Return (X, Y) of the center of cell containing provided text 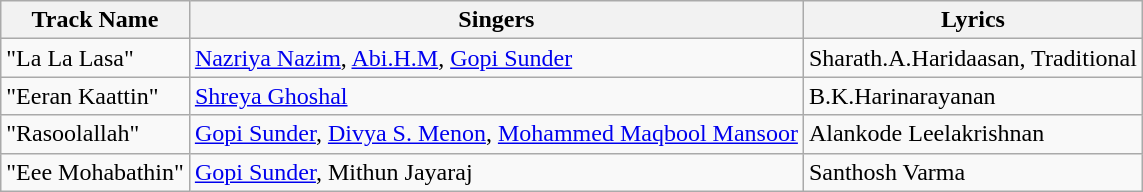
Gopi Sunder, Divya S. Menon, Mohammed Maqbool Mansoor (496, 134)
Nazriya Nazim, Abi.H.M, Gopi Sunder (496, 58)
Gopi Sunder, Mithun Jayaraj (496, 172)
"Eee Mohabathin" (96, 172)
"La La Lasa" (96, 58)
Singers (496, 20)
Shreya Ghoshal (496, 96)
Santhosh Varma (972, 172)
Lyrics (972, 20)
Track Name (96, 20)
Alankode Leelakrishnan (972, 134)
Sharath.A.Haridaasan, Traditional (972, 58)
B.K.Harinarayanan (972, 96)
"Rasoolallah" (96, 134)
"Eeran Kaattin" (96, 96)
